Capture the cell that displays the provided text and extract its [x, y] central coordinate. 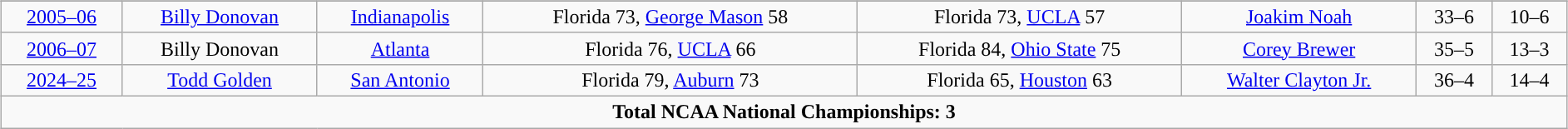
Florida 73, UCLA 57 [1020, 17]
2005–06 [62, 17]
Florida 84, Ohio State 75 [1020, 48]
Atlanta [400, 48]
Florida 79, Auburn 73 [670, 80]
Walter Clayton Jr. [1298, 80]
Joakim Noah [1298, 17]
33–6 [1454, 17]
10–6 [1529, 17]
Corey Brewer [1298, 48]
36–4 [1454, 80]
2006–07 [62, 48]
35–5 [1454, 48]
13–3 [1529, 48]
Todd Golden [220, 80]
Florida 65, Houston 63 [1020, 80]
14–4 [1529, 80]
2024–25 [62, 80]
Florida 76, UCLA 66 [670, 48]
San Antonio [400, 80]
Florida 73, George Mason 58 [670, 17]
Total NCAA National Championships: 3 [784, 112]
Indianapolis [400, 17]
